Pinpoint the cell where the given text exists, returning its (x, y) midpoint coordinate. 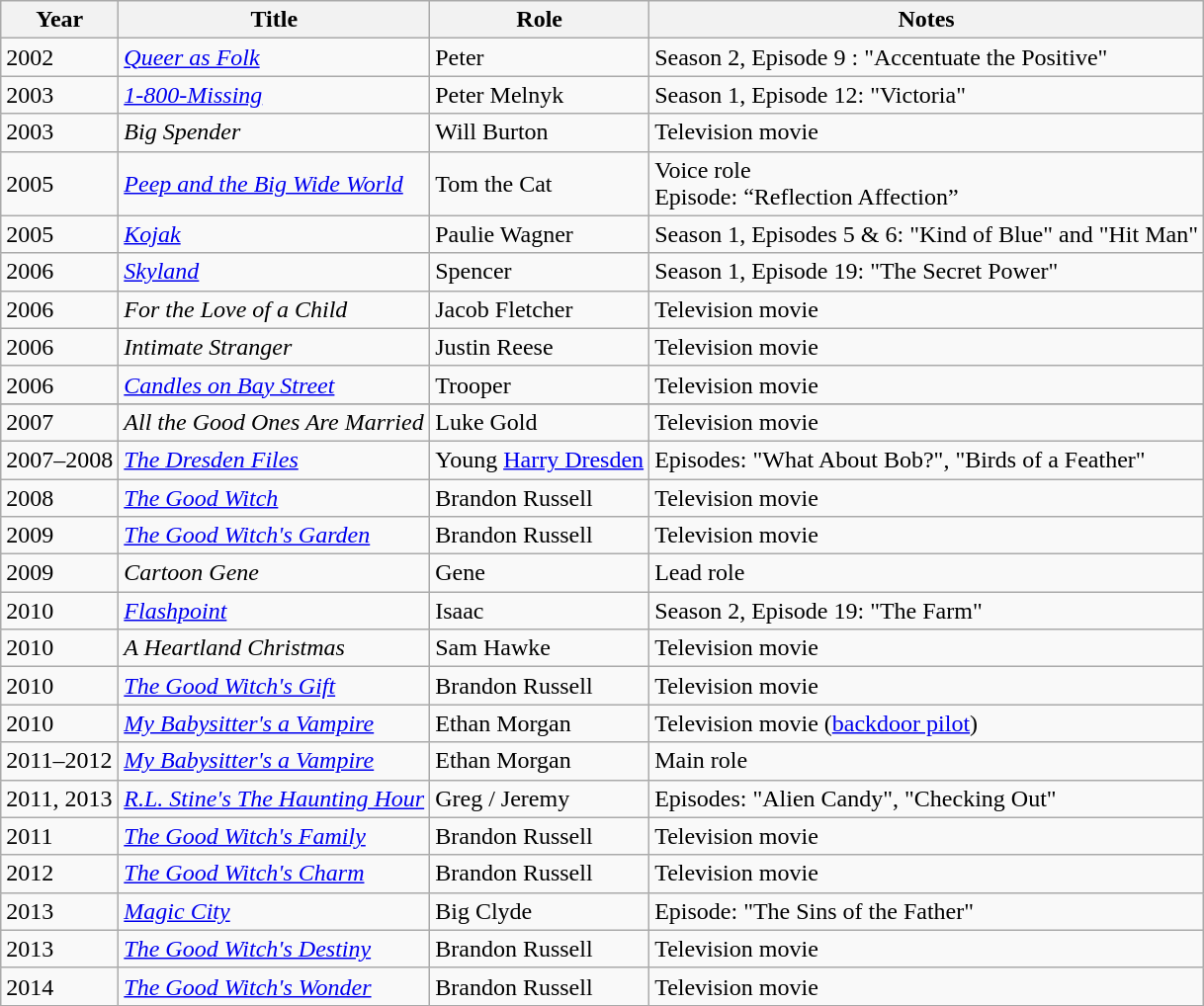
Intimate Stranger (275, 347)
Young Harry Dresden (540, 460)
Flashpoint (275, 611)
Justin Reese (540, 347)
Episodes: "Alien Candy", "Checking Out" (927, 798)
Greg / Jeremy (540, 798)
Cartoon Gene (275, 573)
Big Clyde (540, 911)
Role (540, 20)
Trooper (540, 384)
Kojak (275, 234)
The Good Witch's Garden (275, 536)
Spencer (540, 272)
The Good Witch (275, 497)
A Heartland Christmas (275, 648)
2014 (59, 986)
The Good Witch's Wonder (275, 986)
Year (59, 20)
Voice role Episode: “Reflection Affection” (927, 184)
Tom the Cat (540, 184)
2002 (59, 57)
Title (275, 20)
Skyland (275, 272)
Season 1, Episodes 5 & 6: "Kind of Blue" and "Hit Man" (927, 234)
Peep and the Big Wide World (275, 184)
Lead role (927, 573)
Luke Gold (540, 422)
All the Good Ones Are Married (275, 422)
The Good Witch's Destiny (275, 949)
Season 2, Episode 19: "The Farm" (927, 611)
2011–2012 (59, 761)
Will Burton (540, 132)
2007 (59, 422)
Paulie Wagner (540, 234)
1-800-Missing (275, 95)
Queer as Folk (275, 57)
Season 1, Episode 19: "The Secret Power" (927, 272)
Television movie (backdoor pilot) (927, 723)
Isaac (540, 611)
Season 2, Episode 9 : "Accentuate the Positive" (927, 57)
The Dresden Files (275, 460)
2011 (59, 836)
2012 (59, 874)
Episodes: "What About Bob?", "Birds of a Feather" (927, 460)
Peter Melnyk (540, 95)
The Good Witch's Family (275, 836)
Big Spender (275, 132)
Magic City (275, 911)
The Good Witch's Gift (275, 686)
Season 1, Episode 12: "Victoria" (927, 95)
Notes (927, 20)
Peter (540, 57)
2007–2008 (59, 460)
Episode: "The Sins of the Father" (927, 911)
Sam Hawke (540, 648)
R.L. Stine's The Haunting Hour (275, 798)
Jacob Fletcher (540, 309)
For the Love of a Child (275, 309)
The Good Witch's Charm (275, 874)
Candles on Bay Street (275, 384)
2011, 2013 (59, 798)
Main role (927, 761)
Gene (540, 573)
2008 (59, 497)
